Detect which cell encompasses the target text, then output its (x, y) center coordinate. 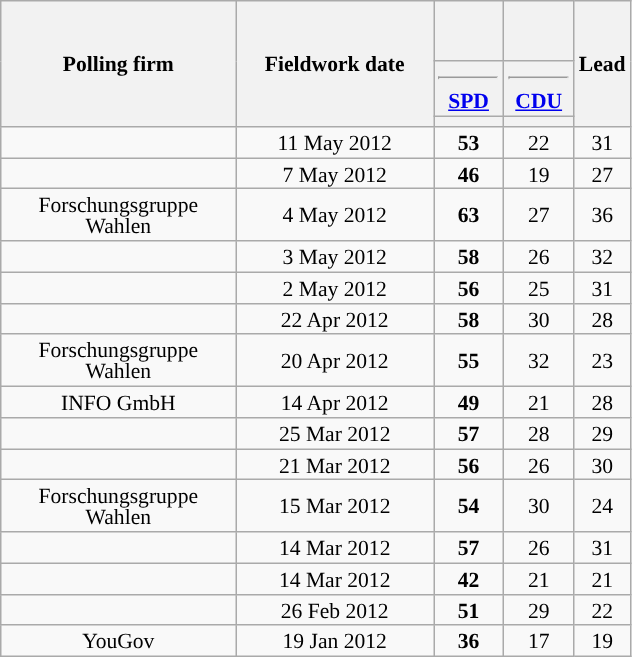
63 (469, 215)
7 May 2012 (335, 174)
INFO GmbH (118, 402)
17 (539, 642)
26 Feb 2012 (335, 610)
CDU (539, 89)
46 (469, 174)
53 (469, 142)
19 Jan 2012 (335, 642)
21 Mar 2012 (335, 464)
YouGov (118, 642)
22 Apr 2012 (335, 320)
54 (469, 506)
SPD (469, 89)
Lead (602, 64)
11 May 2012 (335, 142)
14 Apr 2012 (335, 402)
25 (539, 288)
20 Apr 2012 (335, 361)
42 (469, 578)
49 (469, 402)
24 (602, 506)
3 May 2012 (335, 256)
Fieldwork date (335, 64)
55 (469, 361)
15 Mar 2012 (335, 506)
4 May 2012 (335, 215)
Polling firm (118, 64)
51 (469, 610)
2 May 2012 (335, 288)
23 (602, 361)
25 Mar 2012 (335, 434)
